Search for the cell housing the specified text and yield its (X, Y) center coordinate. 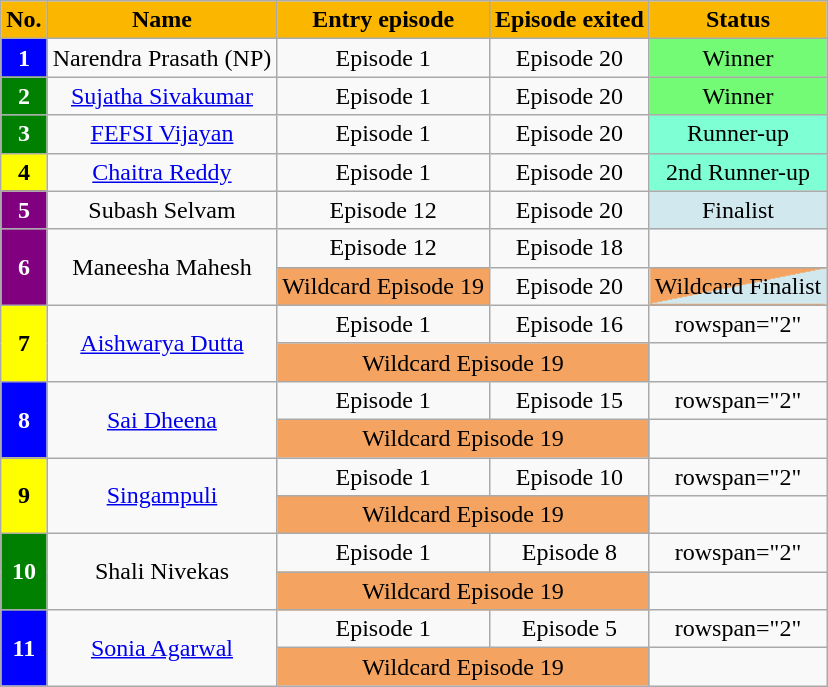
Subash Selvam (162, 210)
Finalist (738, 210)
Sujatha Sivakumar (162, 96)
Status (738, 20)
6 (24, 267)
Sai Dheena (162, 419)
Episode 5 (570, 629)
10 (24, 572)
7 (24, 343)
Entry episode (384, 20)
Sonia Agarwal (162, 648)
8 (24, 419)
Wildcard Finalist (738, 286)
1 (24, 58)
2nd Runner-up (738, 172)
Runner-up (738, 134)
Narendra Prasath (NP) (162, 58)
Shali Nivekas (162, 572)
No. (24, 20)
Episode 15 (570, 400)
5 (24, 210)
11 (24, 648)
Episode 18 (570, 248)
Name (162, 20)
2 (24, 96)
Episode 8 (570, 553)
Episode exited (570, 20)
Aishwarya Dutta (162, 343)
Singampuli (162, 496)
4 (24, 172)
3 (24, 134)
Maneesha Mahesh (162, 267)
Episode 10 (570, 477)
FEFSI Vijayan (162, 134)
Chaitra Reddy (162, 172)
9 (24, 496)
Episode 16 (570, 324)
